Detect which cell encompasses the target text, then output its [x, y] center coordinate. 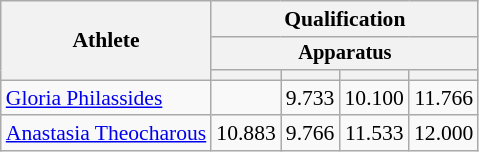
9.733 [310, 98]
11.533 [374, 134]
12.000 [444, 134]
Anastasia Theocharous [106, 134]
10.883 [246, 134]
Gloria Philassides [106, 98]
9.766 [310, 134]
Qualification [344, 19]
11.766 [444, 98]
Athlete [106, 40]
10.100 [374, 98]
Apparatus [344, 54]
